Capture the cell that displays the provided text and extract its [x, y] central coordinate. 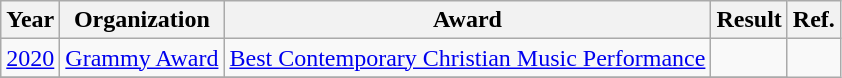
Best Contemporary Christian Music Performance [468, 58]
Ref. [814, 20]
Grammy Award [142, 58]
Year [30, 20]
Award [468, 20]
Organization [142, 20]
2020 [30, 58]
Result [749, 20]
